Identify which cell holds the provided text, then report its [x, y] central coordinate. 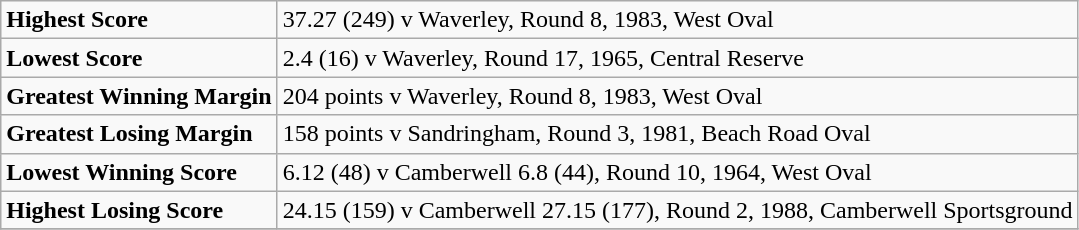
Highest Losing Score [139, 210]
Lowest Winning Score [139, 172]
2.4 (16) v Waverley, Round 17, 1965, Central Reserve [678, 58]
Greatest Winning Margin [139, 96]
24.15 (159) v Camberwell 27.15 (177), Round 2, 1988, Camberwell Sportsground [678, 210]
Greatest Losing Margin [139, 134]
6.12 (48) v Camberwell 6.8 (44), Round 10, 1964, West Oval [678, 172]
204 points v Waverley, Round 8, 1983, West Oval [678, 96]
Highest Score [139, 20]
158 points v Sandringham, Round 3, 1981, Beach Road Oval [678, 134]
37.27 (249) v Waverley, Round 8, 1983, West Oval [678, 20]
Lowest Score [139, 58]
